Capture the cell that displays the provided text and extract its [X, Y] central coordinate. 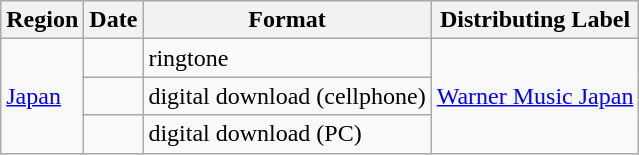
Date [114, 20]
ringtone [287, 58]
Japan [42, 96]
Format [287, 20]
digital download (PC) [287, 134]
Distributing Label [535, 20]
digital download (cellphone) [287, 96]
Warner Music Japan [535, 96]
Region [42, 20]
